Scan for the cell matching the given text and deliver its [x, y] coordinate at center. 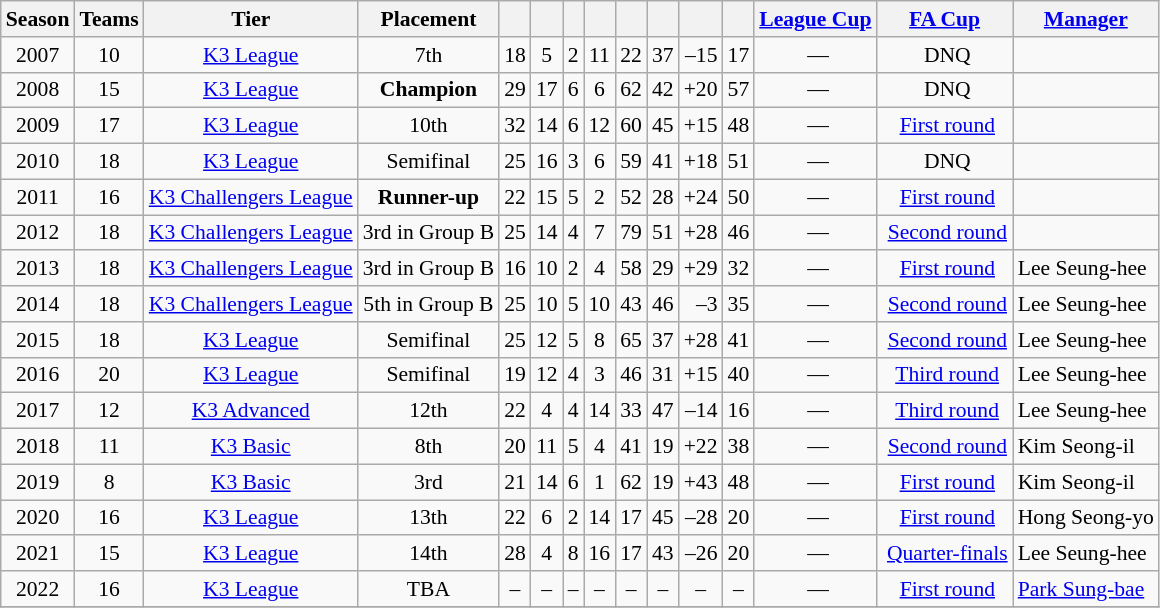
–14 [701, 411]
–3 [701, 304]
2011 [38, 197]
35 [739, 304]
2017 [38, 411]
5th in Group B [428, 304]
2018 [38, 447]
Champion [428, 90]
Hong Seong-yo [1086, 518]
7th [428, 55]
+29 [701, 269]
65 [631, 340]
K3 Advanced [251, 411]
2021 [38, 554]
2012 [38, 233]
58 [631, 269]
Placement [428, 19]
Park Sung-bae [1086, 589]
2009 [38, 126]
League Cup [815, 19]
Manager [1086, 19]
2019 [38, 482]
2008 [38, 90]
2022 [38, 589]
–26 [701, 554]
42 [663, 90]
2007 [38, 55]
10th [428, 126]
40 [739, 375]
2020 [38, 518]
52 [631, 197]
Quarter-finals [945, 554]
Season [38, 19]
Runner-up [428, 197]
TBA [428, 589]
2015 [38, 340]
2013 [38, 269]
+24 [701, 197]
13th [428, 518]
7 [600, 233]
2016 [38, 375]
14th [428, 554]
38 [739, 447]
31 [663, 375]
33 [631, 411]
47 [663, 411]
1 [600, 482]
+43 [701, 482]
79 [631, 233]
3rd [428, 482]
+18 [701, 162]
2014 [38, 304]
–28 [701, 518]
60 [631, 126]
2010 [38, 162]
59 [631, 162]
50 [739, 197]
Teams [108, 19]
12th [428, 411]
+20 [701, 90]
57 [739, 90]
–15 [701, 55]
+22 [701, 447]
21 [515, 482]
8th [428, 447]
Tier [251, 19]
FA Cup [945, 19]
